Return the [X, Y] coordinate for the center point of the cell that contains the specified text.  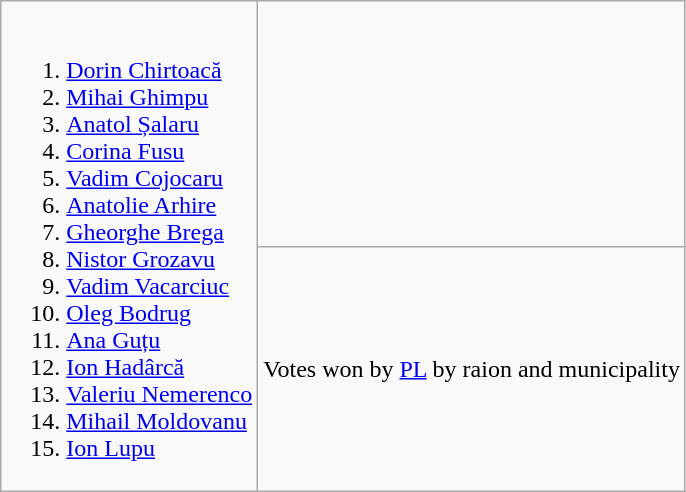
Votes won by PL by raion and municipality [472, 369]
